Search for the cell housing the specified text and yield its (X, Y) center coordinate. 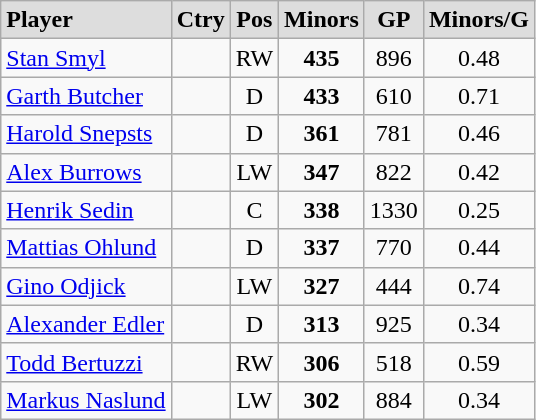
C (254, 210)
Harold Snepsts (86, 134)
Alex Burrows (86, 172)
Ctry (200, 20)
1330 (394, 210)
347 (322, 172)
313 (322, 324)
Minors (322, 20)
361 (322, 134)
Garth Butcher (86, 96)
Markus Naslund (86, 400)
337 (322, 248)
338 (322, 210)
822 (394, 172)
925 (394, 324)
781 (394, 134)
Todd Bertuzzi (86, 362)
0.71 (478, 96)
444 (394, 286)
435 (322, 58)
Mattias Ohlund (86, 248)
Gino Odjick (86, 286)
Henrik Sedin (86, 210)
Pos (254, 20)
0.44 (478, 248)
518 (394, 362)
0.42 (478, 172)
884 (394, 400)
Stan Smyl (86, 58)
770 (394, 248)
433 (322, 96)
896 (394, 58)
Alexander Edler (86, 324)
302 (322, 400)
0.46 (478, 134)
327 (322, 286)
Player (86, 20)
0.25 (478, 210)
Minors/G (478, 20)
0.48 (478, 58)
GP (394, 20)
610 (394, 96)
306 (322, 362)
0.74 (478, 286)
0.59 (478, 362)
